Output the (x, y) coordinate of the center of the cell containing the given text.  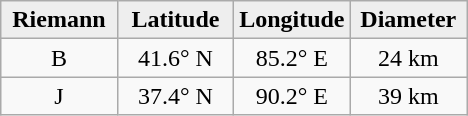
90.2° E (292, 96)
24 km (408, 58)
Diameter (408, 20)
37.4° N (175, 96)
Latitude (175, 20)
B (59, 58)
85.2° E (292, 58)
39 km (408, 96)
41.6° N (175, 58)
J (59, 96)
Longitude (292, 20)
Riemann (59, 20)
